Return [X, Y] of the center of cell containing provided text 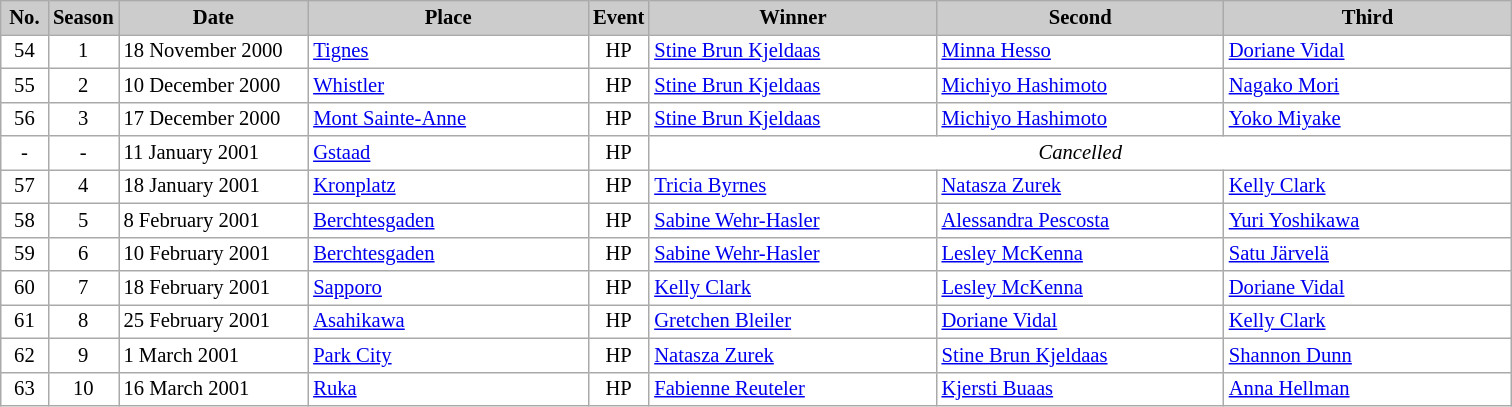
No. [24, 17]
Park City [448, 355]
Gstaad [448, 153]
2 [83, 85]
8 February 2001 [213, 220]
25 February 2001 [213, 321]
Gretchen Bleiler [792, 321]
Whistler [448, 85]
Event [618, 17]
Tignes [448, 51]
8 [83, 321]
Mont Sainte-Anne [448, 119]
Fabienne Reuteler [792, 389]
54 [24, 51]
Yuri Yoshikawa [1368, 220]
1 [83, 51]
57 [24, 186]
1 March 2001 [213, 355]
18 November 2000 [213, 51]
55 [24, 85]
Kjersti Buaas [1080, 389]
Winner [792, 17]
Season [83, 17]
Minna Hesso [1080, 51]
10 December 2000 [213, 85]
Sapporo [448, 287]
61 [24, 321]
18 January 2001 [213, 186]
Third [1368, 17]
Kronplatz [448, 186]
Yoko Miyake [1368, 119]
Anna Hellman [1368, 389]
Second [1080, 17]
16 March 2001 [213, 389]
58 [24, 220]
Tricia Byrnes [792, 186]
Alessandra Pescosta [1080, 220]
10 February 2001 [213, 254]
Cancelled [1080, 153]
Place [448, 17]
6 [83, 254]
Nagako Mori [1368, 85]
59 [24, 254]
62 [24, 355]
Shannon Dunn [1368, 355]
18 February 2001 [213, 287]
5 [83, 220]
Satu Järvelä [1368, 254]
63 [24, 389]
9 [83, 355]
56 [24, 119]
4 [83, 186]
17 December 2000 [213, 119]
11 January 2001 [213, 153]
10 [83, 389]
60 [24, 287]
7 [83, 287]
Asahikawa [448, 321]
Ruka [448, 389]
Date [213, 17]
3 [83, 119]
